Detect which cell encompasses the target text, then output its (x, y) center coordinate. 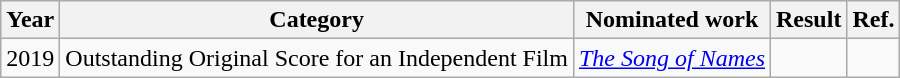
Category (317, 20)
Ref. (874, 20)
Year (30, 20)
Outstanding Original Score for an Independent Film (317, 58)
The Song of Names (672, 58)
2019 (30, 58)
Nominated work (672, 20)
Result (809, 20)
